Scan for the cell matching the given text and deliver its (x, y) coordinate at center. 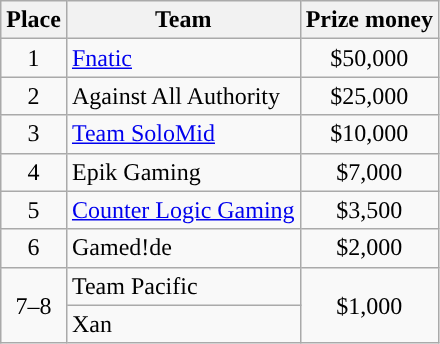
4 (34, 172)
$25,000 (369, 96)
$1,000 (369, 305)
Fnatic (183, 58)
Counter Logic Gaming (183, 210)
Gamed!de (183, 248)
2 (34, 96)
Team SoloMid (183, 134)
3 (34, 134)
Prize money (369, 20)
Xan (183, 324)
Team Pacific (183, 286)
Epik Gaming (183, 172)
1 (34, 58)
$2,000 (369, 248)
5 (34, 210)
7–8 (34, 305)
$10,000 (369, 134)
$7,000 (369, 172)
$50,000 (369, 58)
$3,500 (369, 210)
Place (34, 20)
Team (183, 20)
6 (34, 248)
Against All Authority (183, 96)
